Provide the (X, Y) coordinate of the cell's center where the given text is located.  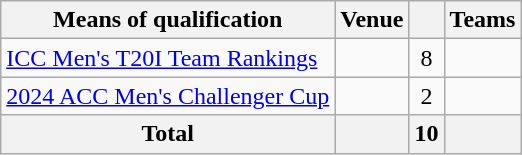
2024 ACC Men's Challenger Cup (168, 96)
10 (426, 134)
8 (426, 58)
2 (426, 96)
Venue (372, 20)
Total (168, 134)
Means of qualification (168, 20)
ICC Men's T20I Team Rankings (168, 58)
Teams (482, 20)
